Determine the [x, y] coordinate at the center of the cell enclosing the given text.  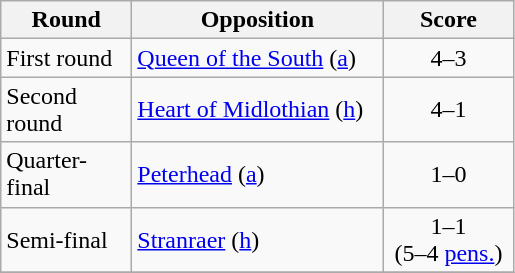
Second round [66, 110]
Stranraer (h) [258, 240]
Score [448, 20]
Round [66, 20]
Heart of Midlothian (h) [258, 110]
4–3 [448, 58]
Quarter-final [66, 174]
4–1 [448, 110]
Peterhead (a) [258, 174]
1–1 (5–4 pens.) [448, 240]
1–0 [448, 174]
Queen of the South (a) [258, 58]
Opposition [258, 20]
First round [66, 58]
Semi-final [66, 240]
